Identify which cell holds the provided text, then report its (x, y) central coordinate. 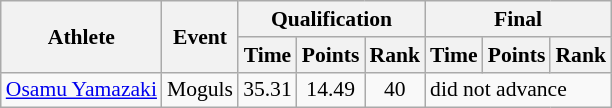
Osamu Yamazaki (82, 90)
Moguls (200, 90)
Final (518, 19)
did not advance (518, 90)
Event (200, 36)
Qualification (332, 19)
14.49 (331, 90)
35.31 (268, 90)
Athlete (82, 36)
40 (394, 90)
